Determine the [x, y] coordinate at the center of the cell enclosing the given text.  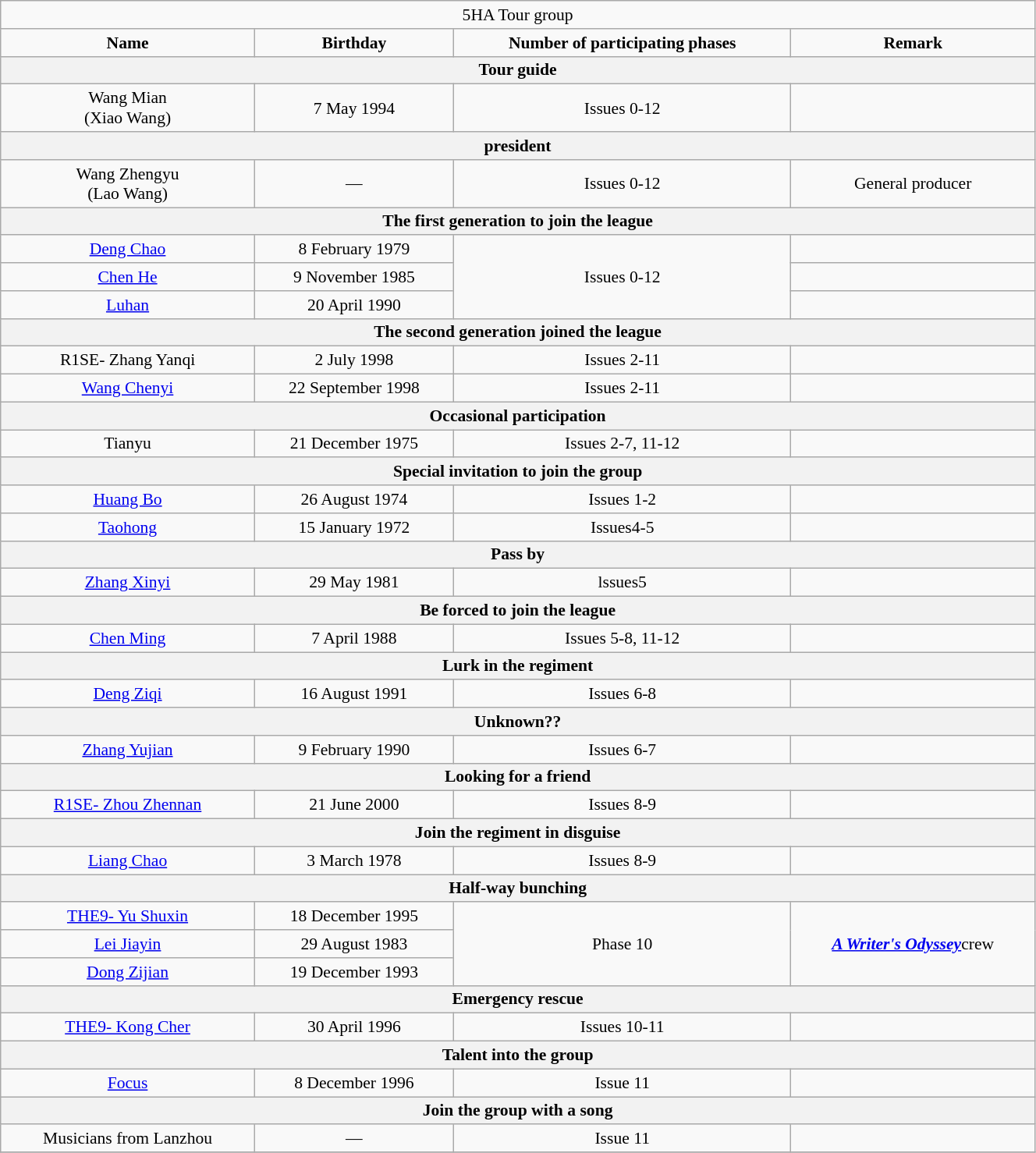
Dong Zijian [128, 972]
General producer [913, 184]
5HA Tour group [518, 15]
26 August 1974 [354, 499]
Tour guide [518, 70]
Birthday [354, 43]
Special invitation to join the group [518, 472]
Issues4-5 [622, 527]
29 August 1983 [354, 944]
18 December 1995 [354, 917]
Zhang Yujian [128, 750]
9 February 1990 [354, 750]
20 April 1990 [354, 305]
The first generation to join the league [518, 222]
Wang Chenyi [128, 388]
Deng Chao [128, 250]
Phase 10 [622, 944]
Remark [913, 43]
Issues 6-7 [622, 750]
The second generation joined the league [518, 332]
Number of participating phases [622, 43]
Issues 2-7, 11-12 [622, 444]
8 February 1979 [354, 250]
7 April 1988 [354, 638]
Join the group with a song [518, 1111]
Looking for a friend [518, 777]
Emergency rescue [518, 999]
Deng Ziqi [128, 694]
R1SE- Zhang Yanqi [128, 360]
9 November 1985 [354, 277]
Focus [128, 1083]
Chen Ming [128, 638]
2 July 1998 [354, 360]
THE9- Yu Shuxin [128, 917]
Liang Chao [128, 860]
Lurk in the regiment [518, 666]
Wang Mian(Xiao Wang) [128, 108]
29 May 1981 [354, 583]
8 December 1996 [354, 1083]
Issues 1-2 [622, 499]
Occasional participation [518, 416]
R1SE- Zhou Zhennan [128, 805]
16 August 1991 [354, 694]
Chen He [128, 277]
Lei Jiayin [128, 944]
15 January 1972 [354, 527]
Half-way bunching [518, 889]
Talent into the group [518, 1055]
lssues5 [622, 583]
19 December 1993 [354, 972]
Unknown?? [518, 722]
Tianyu [128, 444]
Huang Bo [128, 499]
Zhang Xinyi [128, 583]
21 June 2000 [354, 805]
president [518, 146]
Wang Zhengyu(Lao Wang) [128, 184]
21 December 1975 [354, 444]
3 March 1978 [354, 860]
Join the regiment in disguise [518, 833]
A Writer's Odysseycrew [913, 944]
22 September 1998 [354, 388]
Luhan [128, 305]
THE9- Kong Cher [128, 1027]
Issues 6-8 [622, 694]
30 April 1996 [354, 1027]
Pass by [518, 555]
Name [128, 43]
Taohong [128, 527]
Issues 5-8, 11-12 [622, 638]
Issues 10-11 [622, 1027]
Musicians from Lanzhou [128, 1139]
7 May 1994 [354, 108]
Be forced to join the league [518, 611]
